Return the (X, Y) coordinate for the center point of the cell that contains the specified text.  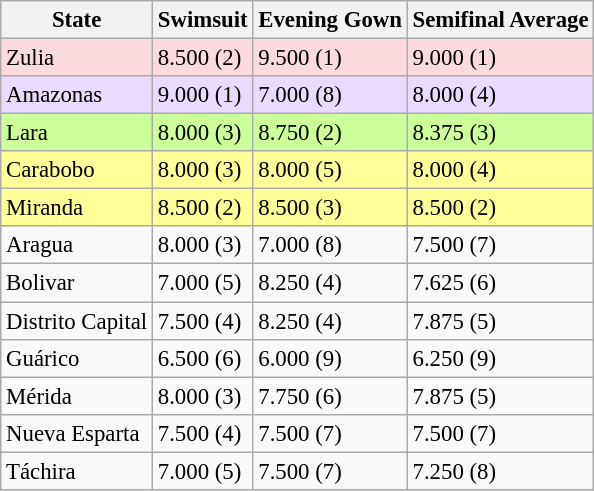
Guárico (77, 358)
Semifinal Average (500, 20)
Zulia (77, 58)
Evening Gown (330, 20)
Nueva Esparta (77, 433)
Táchira (77, 471)
6.250 (9) (500, 358)
State (77, 20)
7.750 (6) (330, 396)
Mérida (77, 396)
Lara (77, 133)
6.000 (9) (330, 358)
6.500 (6) (202, 358)
Carabobo (77, 170)
8.500 (3) (330, 208)
Bolivar (77, 283)
Amazonas (77, 95)
Miranda (77, 208)
7.625 (6) (500, 283)
Distrito Capital (77, 321)
8.750 (2) (330, 133)
Aragua (77, 245)
8.375 (3) (500, 133)
9.500 (1) (330, 58)
8.000 (5) (330, 170)
Swimsuit (202, 20)
7.250 (8) (500, 471)
